Detect which cell encompasses the target text, then output its (X, Y) center coordinate. 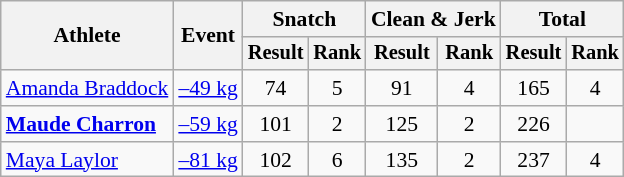
–59 kg (208, 124)
125 (402, 124)
Event (208, 36)
Maude Charron (88, 124)
5 (337, 88)
Clean & Jerk (434, 19)
74 (276, 88)
101 (276, 124)
–49 kg (208, 88)
Total (562, 19)
226 (534, 124)
Athlete (88, 36)
Snatch (304, 19)
Amanda Braddock (88, 88)
91 (402, 88)
165 (534, 88)
